Provide the (X, Y) coordinate of the cell's center where the given text is located.  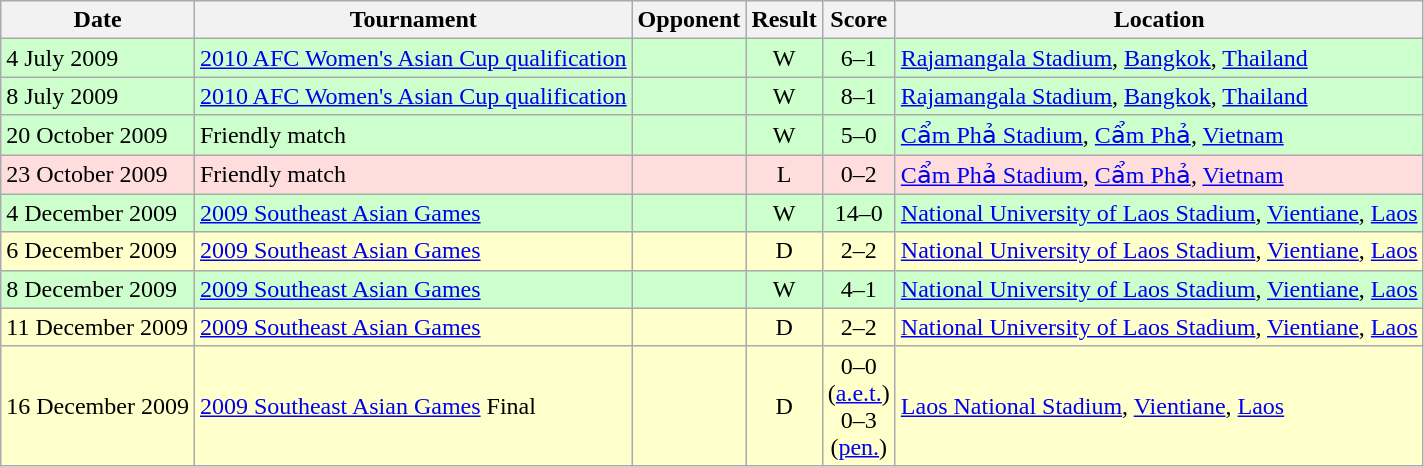
L (784, 174)
Opponent (689, 20)
5–0 (858, 135)
Tournament (413, 20)
8 July 2009 (98, 96)
Date (98, 20)
8–1 (858, 96)
2009 Southeast Asian Games Final (413, 406)
0–2 (858, 174)
Result (784, 20)
6 December 2009 (98, 251)
11 December 2009 (98, 327)
0–0(a.e.t.)0–3(pen.) (858, 406)
Location (1159, 20)
8 December 2009 (98, 289)
Laos National Stadium, Vientiane, Laos (1159, 406)
4–1 (858, 289)
Score (858, 20)
16 December 2009 (98, 406)
4 December 2009 (98, 213)
20 October 2009 (98, 135)
4 July 2009 (98, 58)
14–0 (858, 213)
23 October 2009 (98, 174)
6–1 (858, 58)
